Return the (X, Y) coordinate for the center point of the cell that contains the specified text.  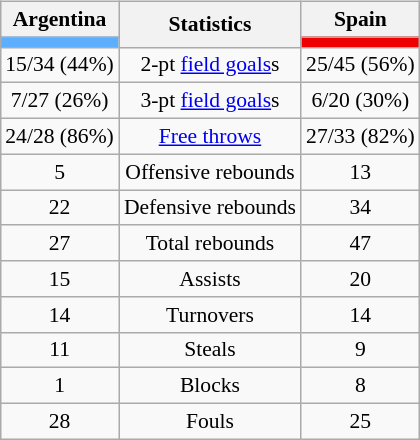
13 (360, 172)
Offensive rebounds (210, 172)
Assists (210, 279)
6/20 (30%) (360, 101)
34 (360, 208)
25/45 (56%) (360, 65)
Free throws (210, 136)
5 (60, 172)
Argentina (60, 19)
7/27 (26%) (60, 101)
2-pt field goalss (210, 65)
Blocks (210, 386)
Turnovers (210, 314)
27/33 (82%) (360, 136)
47 (360, 243)
Total rebounds (210, 243)
25 (360, 421)
27 (60, 243)
3-pt field goalss (210, 101)
28 (60, 421)
Fouls (210, 421)
Defensive rebounds (210, 208)
Spain (360, 19)
24/28 (86%) (60, 136)
15/34 (44%) (60, 65)
1 (60, 386)
9 (360, 350)
22 (60, 208)
8 (360, 386)
11 (60, 350)
20 (360, 279)
Statistics (210, 24)
15 (60, 279)
Steals (210, 350)
